Determine the [x, y] coordinate at the center of the cell enclosing the given text.  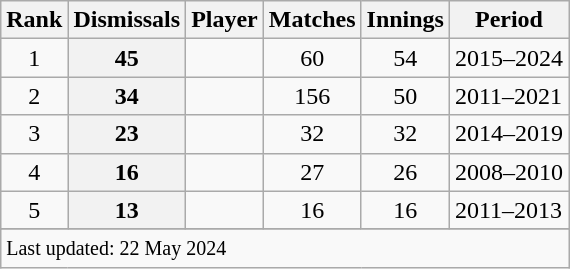
2011–2021 [508, 96]
4 [34, 172]
3 [34, 134]
Last updated: 22 May 2024 [285, 248]
Player [225, 20]
Matches [312, 20]
Period [508, 20]
2 [34, 96]
60 [312, 58]
1 [34, 58]
34 [127, 96]
2014–2019 [508, 134]
54 [405, 58]
26 [405, 172]
5 [34, 210]
45 [127, 58]
2008–2010 [508, 172]
156 [312, 96]
27 [312, 172]
13 [127, 210]
50 [405, 96]
Innings [405, 20]
2015–2024 [508, 58]
2011–2013 [508, 210]
23 [127, 134]
Dismissals [127, 20]
Rank [34, 20]
